Provide the (x, y) coordinate of the cell's center where the given text is located.  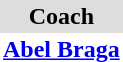
Coach (62, 16)
